Provide the (X, Y) coordinate of the cell's center where the given text is located.  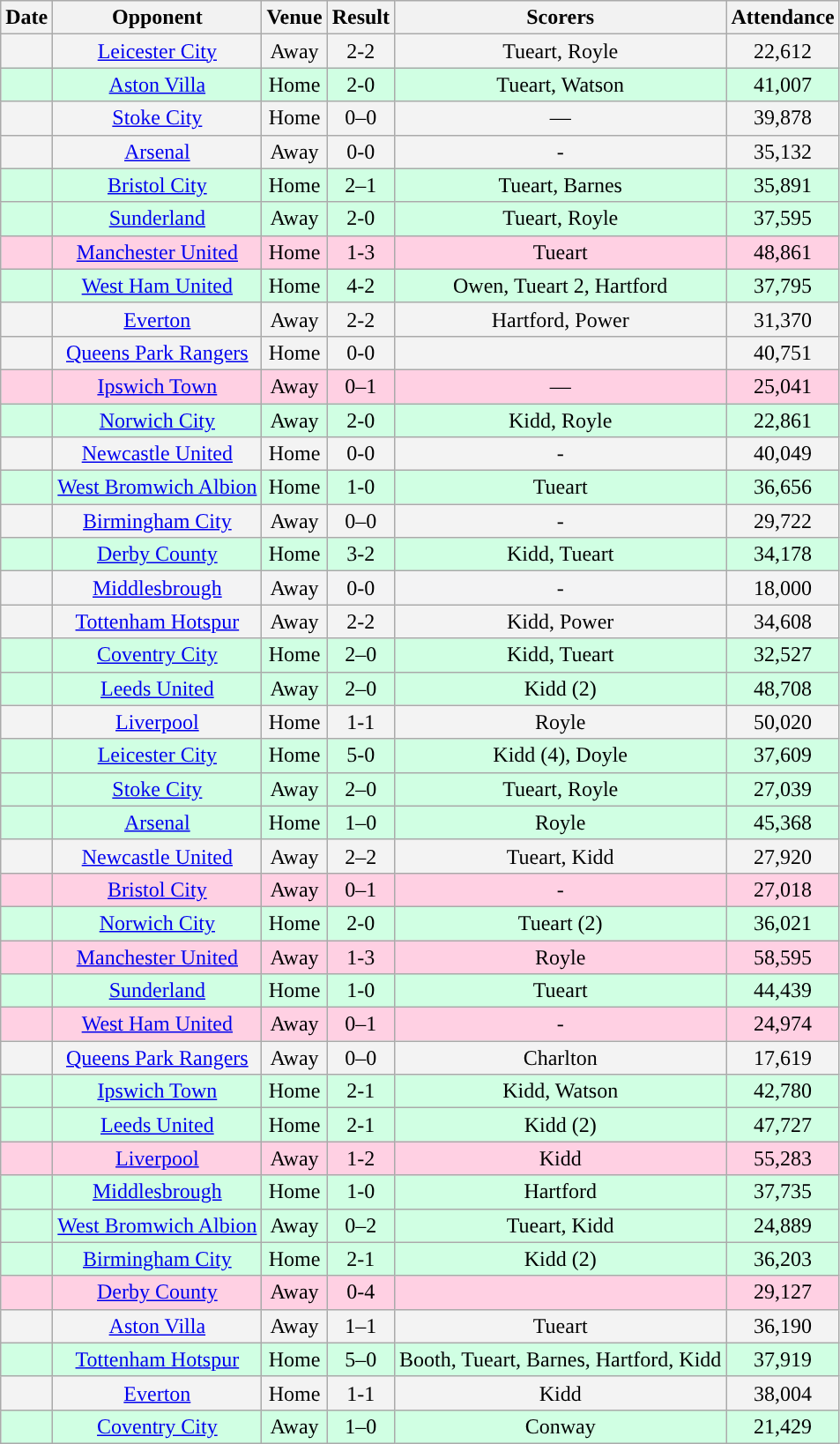
24,974 (783, 1024)
44,439 (783, 991)
Kidd (4), Doyle (561, 755)
Hartford (561, 1192)
36,203 (783, 1259)
58,595 (783, 956)
21,429 (783, 1426)
17,619 (783, 1058)
25,041 (783, 386)
35,132 (783, 152)
40,751 (783, 353)
2–1 (361, 185)
37,595 (783, 219)
5–0 (361, 1359)
45,368 (783, 822)
0–2 (361, 1225)
42,780 (783, 1091)
55,283 (783, 1158)
37,735 (783, 1192)
Venue (294, 18)
Opponent (157, 18)
37,609 (783, 755)
1–1 (361, 1326)
18,000 (783, 588)
Hartford, Power (561, 319)
27,920 (783, 856)
4-2 (361, 286)
34,178 (783, 555)
Result (361, 18)
Kidd, Royle (561, 421)
Date (26, 18)
Scorers (561, 18)
Tueart (2) (561, 923)
Tueart, Barnes (561, 185)
41,007 (783, 85)
36,656 (783, 488)
38,004 (783, 1393)
29,722 (783, 521)
37,795 (783, 286)
22,861 (783, 421)
32,527 (783, 655)
29,127 (783, 1292)
Charlton (561, 1058)
34,608 (783, 622)
Attendance (783, 18)
31,370 (783, 319)
Kidd, Power (561, 622)
Owen, Tueart 2, Hartford (561, 286)
5-0 (361, 755)
0-4 (361, 1292)
36,021 (783, 923)
39,878 (783, 118)
35,891 (783, 185)
47,727 (783, 1125)
1-2 (361, 1158)
48,861 (783, 252)
22,612 (783, 51)
Kidd, Watson (561, 1091)
50,020 (783, 722)
Booth, Tueart, Barnes, Hartford, Kidd (561, 1359)
48,708 (783, 689)
27,039 (783, 789)
36,190 (783, 1326)
2–2 (361, 856)
37,919 (783, 1359)
24,889 (783, 1225)
Conway (561, 1426)
3-2 (361, 555)
27,018 (783, 889)
40,049 (783, 454)
Tueart, Watson (561, 85)
